From the cell containing the given text, extract its center point as (x, y) coordinate. 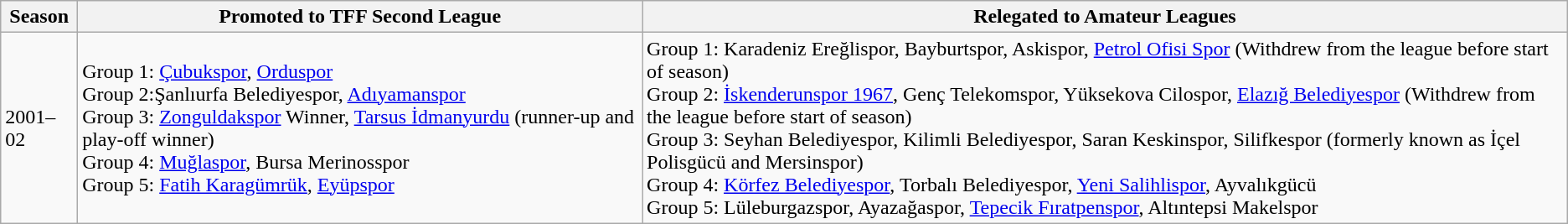
Season (39, 17)
2001–02 (39, 128)
Relegated to Amateur Leagues (1106, 17)
Promoted to TFF Second League (360, 17)
